Scan for the cell matching the given text and deliver its (x, y) coordinate at center. 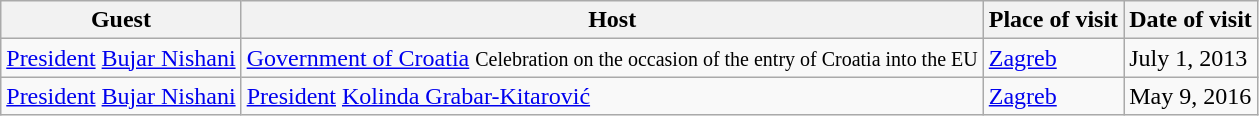
May 9, 2016 (1191, 96)
Guest (121, 20)
Place of visit (1053, 20)
Date of visit (1191, 20)
President Kolinda Grabar-Kitarović (612, 96)
Government of Croatia Celebration on the occasion of the entry of Croatia into the EU (612, 58)
July 1, 2013 (1191, 58)
Host (612, 20)
